Return the (x, y) coordinate for the center point of the cell that contains the specified text.  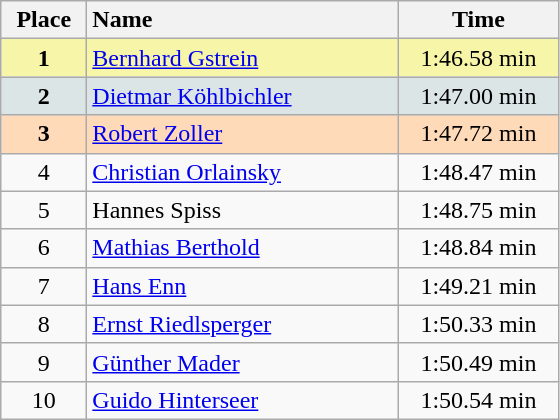
1:49.21 min (478, 286)
4 (44, 172)
Place (44, 20)
Ernst Riedlsperger (242, 324)
3 (44, 134)
Bernhard Gstrein (242, 58)
Günther Mader (242, 362)
Hans Enn (242, 286)
Name (242, 20)
1:50.49 min (478, 362)
Time (478, 20)
Hannes Spiss (242, 210)
1:50.33 min (478, 324)
9 (44, 362)
1:50.54 min (478, 400)
8 (44, 324)
1:48.47 min (478, 172)
1 (44, 58)
1:48.84 min (478, 248)
Dietmar Köhlbichler (242, 96)
Guido Hinterseer (242, 400)
1:46.58 min (478, 58)
5 (44, 210)
Mathias Berthold (242, 248)
Robert Zoller (242, 134)
1:48.75 min (478, 210)
10 (44, 400)
7 (44, 286)
2 (44, 96)
Christian Orlainsky (242, 172)
1:47.72 min (478, 134)
1:47.00 min (478, 96)
6 (44, 248)
